Provide the [x, y] coordinate of the cell's center where the given text is located.  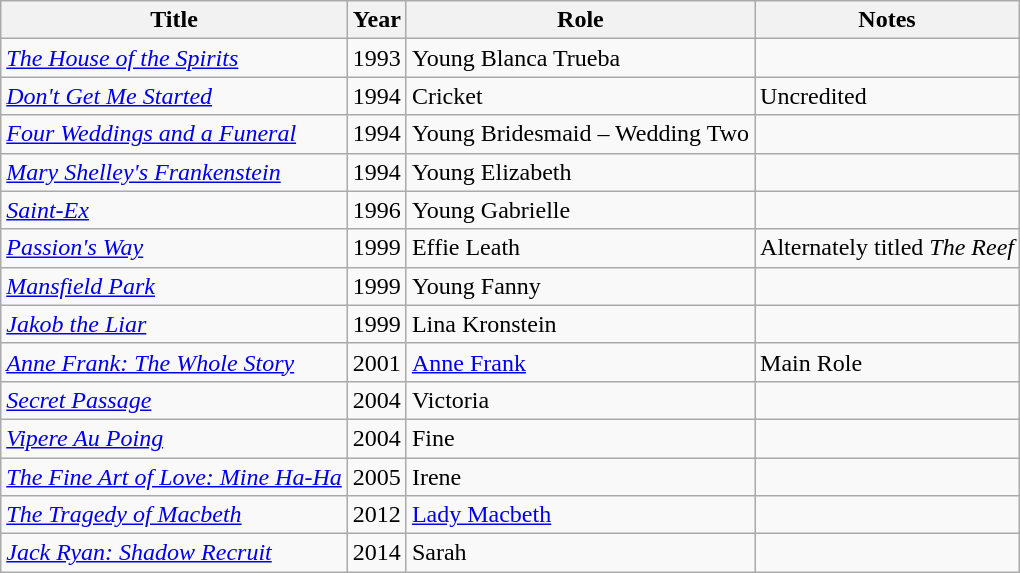
1996 [376, 210]
Vipere Au Poing [174, 438]
Fine [580, 438]
Young Elizabeth [580, 172]
Alternately titled The Reef [888, 248]
1993 [376, 58]
2012 [376, 515]
2005 [376, 477]
Young Bridesmaid – Wedding Two [580, 134]
Effie Leath [580, 248]
2001 [376, 362]
Lina Kronstein [580, 324]
Passion's Way [174, 248]
Mary Shelley's Frankenstein [174, 172]
Four Weddings and a Funeral [174, 134]
Anne Frank: The Whole Story [174, 362]
Mansfield Park [174, 286]
The Fine Art of Love: Mine Ha-Ha [174, 477]
Jack Ryan: Shadow Recruit [174, 553]
Secret Passage [174, 400]
Main Role [888, 362]
Victoria [580, 400]
Don't Get Me Started [174, 96]
Role [580, 20]
Year [376, 20]
Young Fanny [580, 286]
Young Gabrielle [580, 210]
Irene [580, 477]
2014 [376, 553]
Jakob the Liar [174, 324]
Saint-Ex [174, 210]
Uncredited [888, 96]
Sarah [580, 553]
The Tragedy of Macbeth [174, 515]
The House of the Spirits [174, 58]
Cricket [580, 96]
Young Blanca Trueba [580, 58]
Notes [888, 20]
Title [174, 20]
Lady Macbeth [580, 515]
Anne Frank [580, 362]
